For the text-containing cell, return its midpoint in [x, y] coordinate format. 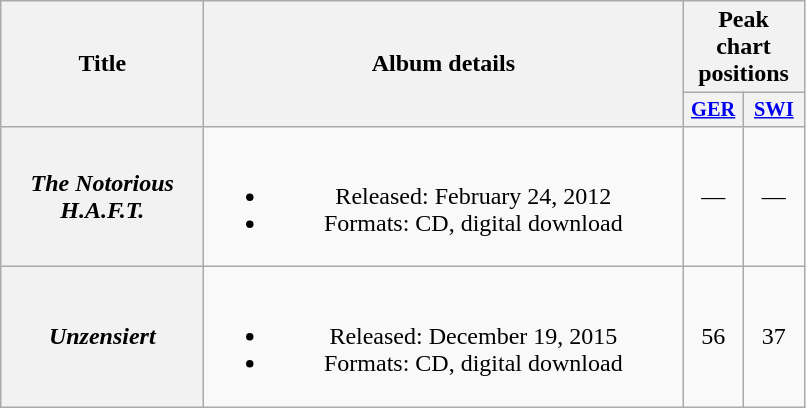
Released: December 19, 2015Formats: CD, digital download [444, 337]
56 [714, 337]
GER [714, 110]
Album details [444, 64]
Peak chart positions [744, 47]
37 [774, 337]
Title [102, 64]
Unzensiert [102, 337]
SWI [774, 110]
The Notorious H.A.F.T. [102, 196]
Released: February 24, 2012Formats: CD, digital download [444, 196]
